Search for the cell housing the specified text and yield its (x, y) center coordinate. 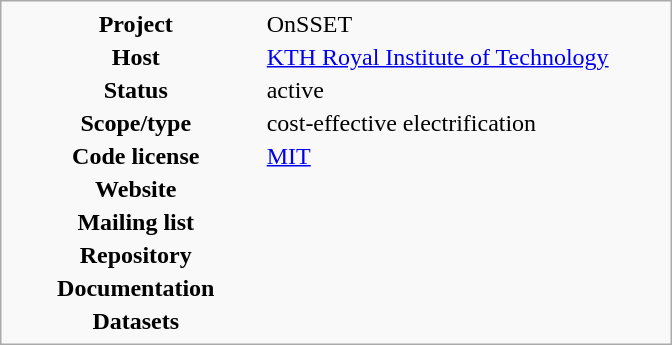
Mailing list (136, 222)
Status (136, 90)
Datasets (136, 321)
Code license (136, 156)
Project (136, 24)
Documentation (136, 288)
Repository (136, 255)
Scope/type (136, 123)
Website (136, 189)
Host (136, 57)
OnSSET (464, 24)
KTH Royal Institute of Technology (464, 57)
active (464, 90)
MIT (464, 156)
cost-effective electrification (464, 123)
